Pinpoint the cell where the given text exists, returning its (x, y) midpoint coordinate. 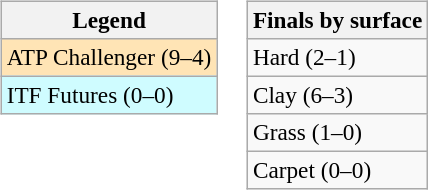
Grass (1–0) (337, 133)
ITF Futures (0–0) (108, 95)
Hard (2–1) (337, 57)
Legend (108, 20)
Carpet (0–0) (337, 171)
ATP Challenger (9–4) (108, 57)
Clay (6–3) (337, 95)
Finals by surface (337, 20)
